Search for the cell housing the specified text and yield its (x, y) center coordinate. 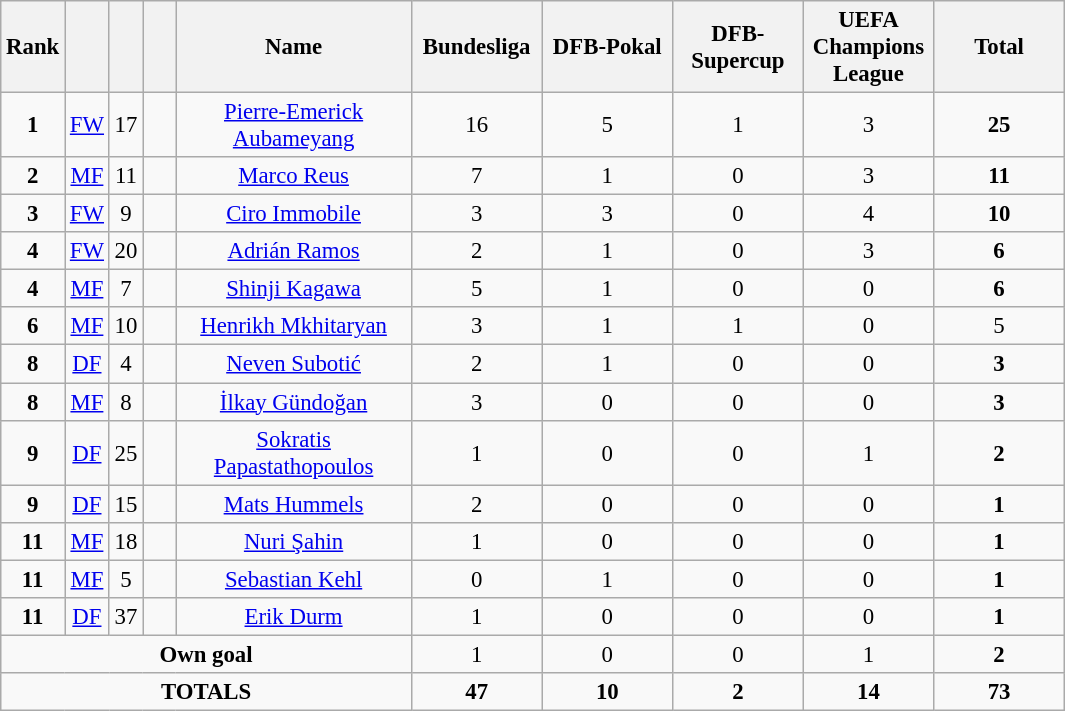
15 (126, 504)
Neven Subotić (294, 364)
14 (868, 692)
Sokratis Papastathopoulos (294, 452)
37 (126, 617)
Shinji Kagawa (294, 289)
Erik Durm (294, 617)
Adrián Ramos (294, 251)
18 (126, 541)
Pierre-Emerick Aubameyang (294, 126)
Mats Hummels (294, 504)
17 (126, 126)
73 (1000, 692)
UEFA Champions League (868, 47)
DFB-Supercup (738, 47)
Marco Reus (294, 176)
Total (1000, 47)
Own goal (206, 654)
Henrikh Mkhitaryan (294, 327)
Rank (33, 47)
İlkay Gündoğan (294, 402)
Nuri Şahin (294, 541)
20 (126, 251)
DFB-Pokal (608, 47)
16 (476, 126)
47 (476, 692)
Bundesliga (476, 47)
Sebastian Kehl (294, 579)
Ciro Immobile (294, 214)
TOTALS (206, 692)
Name (294, 47)
